Detect which cell encompasses the target text, then output its (X, Y) center coordinate. 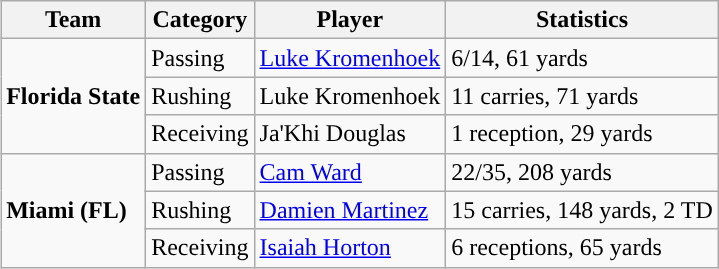
6/14, 61 yards (582, 58)
Miami (FL) (74, 210)
Damien Martinez (350, 210)
Isaiah Horton (350, 248)
15 carries, 148 yards, 2 TD (582, 210)
Cam Ward (350, 172)
Statistics (582, 20)
Category (200, 20)
11 carries, 71 yards (582, 96)
Ja'Khi Douglas (350, 134)
1 reception, 29 yards (582, 134)
22/35, 208 yards (582, 172)
Team (74, 20)
Player (350, 20)
Florida State (74, 96)
6 receptions, 65 yards (582, 248)
